Locate the cell with the specified text and output its (x, y) center coordinate. 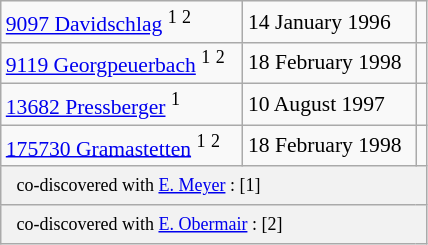
9097 Davidschlag 1 2 (122, 22)
10 August 1997 (330, 104)
175730 Gramastetten 1 2 (122, 146)
9119 Georgpeuerbach 1 2 (122, 62)
13682 Pressberger 1 (122, 104)
co-discovered with E. Meyer : [1] (214, 186)
14 January 1996 (330, 22)
co-discovered with E. Obermair : [2] (214, 224)
